Identify which cell holds the provided text, then report its [X, Y] central coordinate. 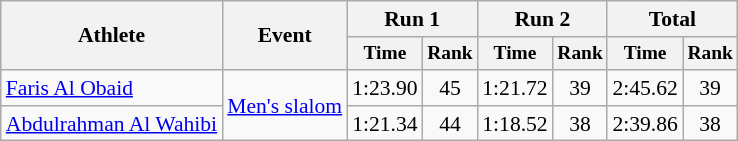
Run 1 [412, 19]
2:45.62 [644, 88]
45 [450, 88]
Faris Al Obaid [112, 88]
1:21.72 [514, 88]
Event [284, 36]
1:23.90 [384, 88]
Total [672, 19]
Men's slalom [284, 106]
Athlete [112, 36]
Run 2 [542, 19]
